Identify which cell holds the provided text, then report its [X, Y] central coordinate. 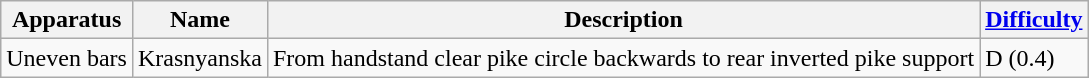
D (0.4) [1034, 58]
Uneven bars [67, 58]
Krasnyanska [200, 58]
From handstand clear pike circle backwards to rear inverted pike support [623, 58]
Description [623, 20]
Apparatus [67, 20]
Name [200, 20]
Difficulty [1034, 20]
